Search for the cell housing the specified text and yield its [x, y] center coordinate. 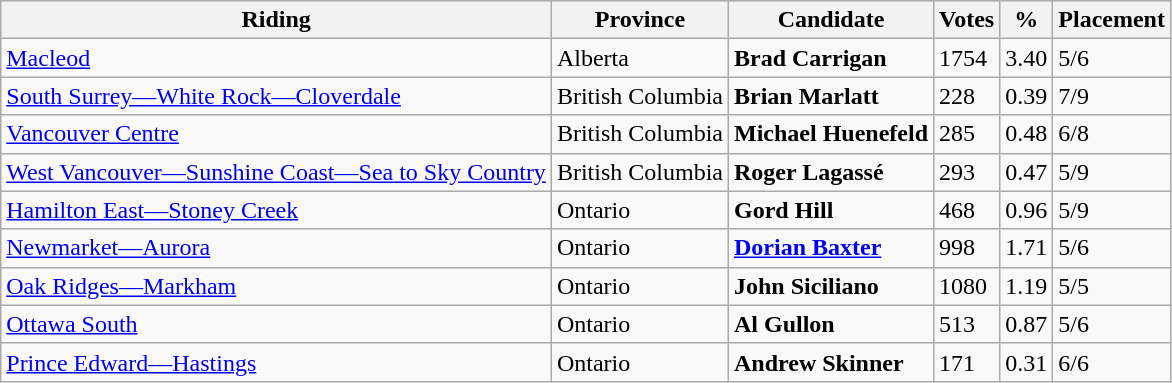
998 [967, 248]
Riding [276, 20]
0.48 [1026, 134]
Prince Edward—Hastings [276, 362]
3.40 [1026, 58]
0.31 [1026, 362]
Vancouver Centre [276, 134]
John Siciliano [830, 286]
171 [967, 362]
468 [967, 210]
Hamilton East—Stoney Creek [276, 210]
Michael Huenefeld [830, 134]
Gord Hill [830, 210]
7/9 [1112, 96]
0.87 [1026, 324]
1.19 [1026, 286]
0.96 [1026, 210]
Dorian Baxter [830, 248]
Ottawa South [276, 324]
Roger Lagassé [830, 172]
285 [967, 134]
6/8 [1112, 134]
Province [640, 20]
Brian Marlatt [830, 96]
6/6 [1112, 362]
513 [967, 324]
1.71 [1026, 248]
Alberta [640, 58]
Oak Ridges—Markham [276, 286]
5/5 [1112, 286]
Votes [967, 20]
1080 [967, 286]
1754 [967, 58]
West Vancouver—Sunshine Coast—Sea to Sky Country [276, 172]
Placement [1112, 20]
0.39 [1026, 96]
0.47 [1026, 172]
Brad Carrigan [830, 58]
% [1026, 20]
Candidate [830, 20]
South Surrey—White Rock—Cloverdale [276, 96]
Andrew Skinner [830, 362]
Newmarket—Aurora [276, 248]
Macleod [276, 58]
Al Gullon [830, 324]
228 [967, 96]
293 [967, 172]
